Provide the (X, Y) coordinate of the cell's center where the given text is located.  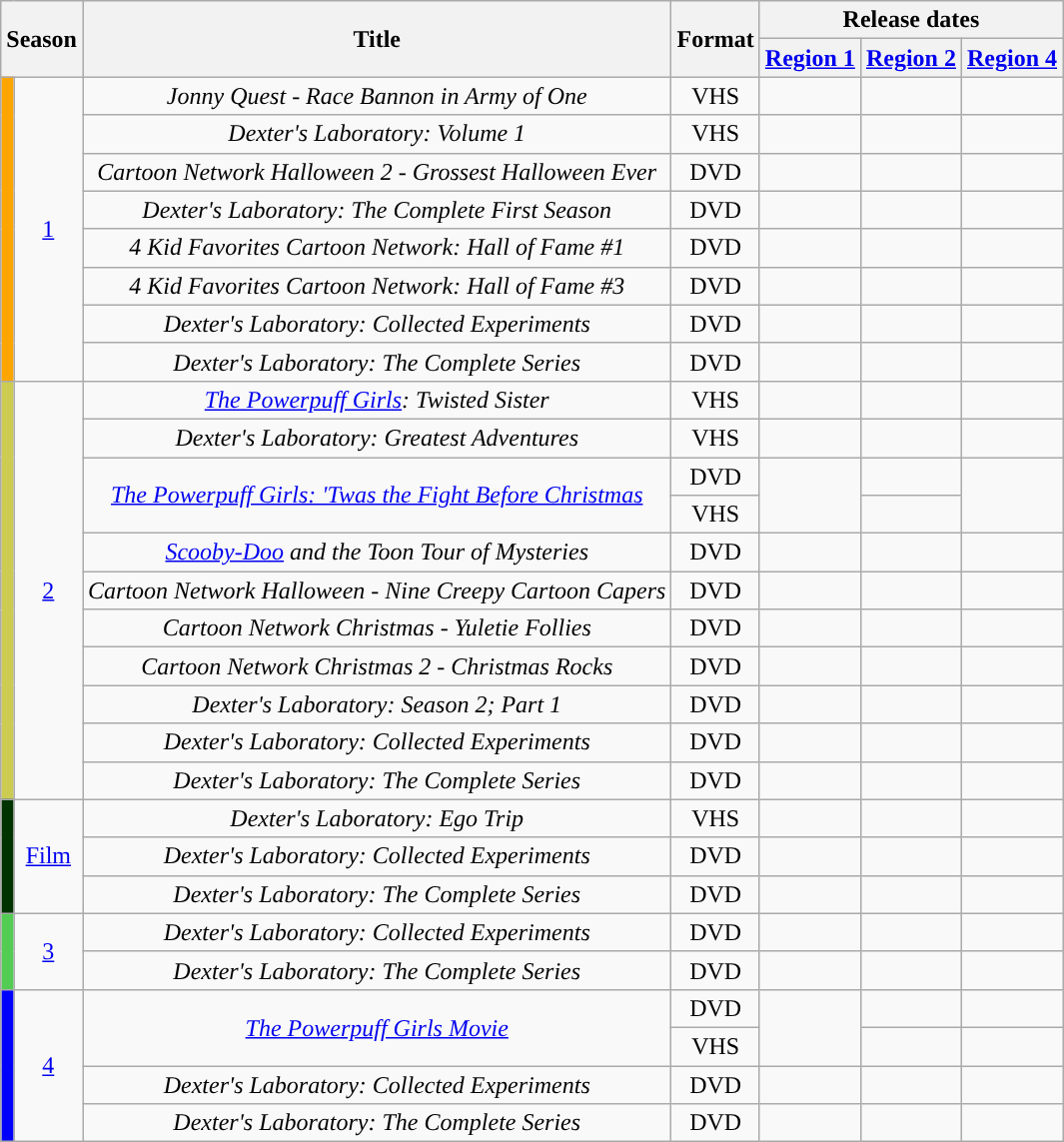
The Powerpuff Girls: 'Twas the Fight Before Christmas (376, 496)
Dexter's Laboratory: Volume 1 (376, 134)
4 Kid Favorites Cartoon Network: Hall of Fame #1 (376, 248)
Cartoon Network Christmas 2 - Christmas Rocks (376, 666)
2 (48, 589)
1 (48, 229)
Film (48, 856)
Dexter's Laboratory: Ego Trip (376, 818)
Scooby-Doo and the Toon Tour of Mysteries (376, 553)
Cartoon Network Halloween - Nine Creepy Cartoon Capers (376, 590)
Format (715, 39)
Region 2 (911, 58)
Jonny Quest - Race Bannon in Army of One (376, 96)
Dexter's Laboratory: Season 2; Part 1 (376, 704)
4 Kid Favorites Cartoon Network: Hall of Fame #3 (376, 286)
Dexter's Laboratory: The Complete First Season (376, 210)
The Powerpuff Girls: Twisted Sister (376, 400)
Release dates (911, 20)
Region 4 (1011, 58)
Cartoon Network Christmas - Yuletie Follies (376, 628)
3 (48, 951)
The Powerpuff Girls Movie (376, 1027)
Cartoon Network Halloween 2 - Grossest Halloween Ever (376, 172)
Season (42, 39)
Dexter's Laboratory: Greatest Adventures (376, 438)
Region 1 (809, 58)
4 (48, 1065)
Title (376, 39)
